From the cell containing the given text, extract its center point as [X, Y] coordinate. 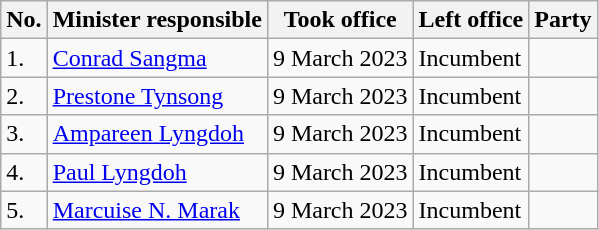
Ampareen Lyngdoh [157, 134]
3. [24, 134]
Prestone Tynsong [157, 96]
Took office [340, 20]
Minister responsible [157, 20]
2. [24, 96]
Paul Lyngdoh [157, 172]
Left office [471, 20]
Marcuise N. Marak [157, 210]
Conrad Sangma [157, 58]
No. [24, 20]
5. [24, 210]
Party [563, 20]
4. [24, 172]
1. [24, 58]
